Scan for the cell matching the given text and deliver its [X, Y] coordinate at center. 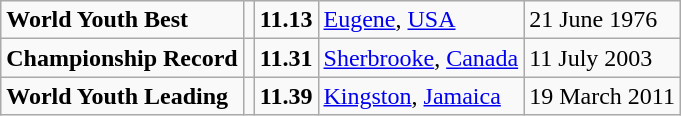
Sherbrooke, Canada [421, 58]
11.39 [286, 96]
World Youth Leading [122, 96]
World Youth Best [122, 20]
19 March 2011 [602, 96]
11 July 2003 [602, 58]
11.13 [286, 20]
Kingston, Jamaica [421, 96]
11.31 [286, 58]
21 June 1976 [602, 20]
Eugene, USA [421, 20]
Championship Record [122, 58]
